Find where the given text appears and provide that cell's center as [X, Y] coordinate. 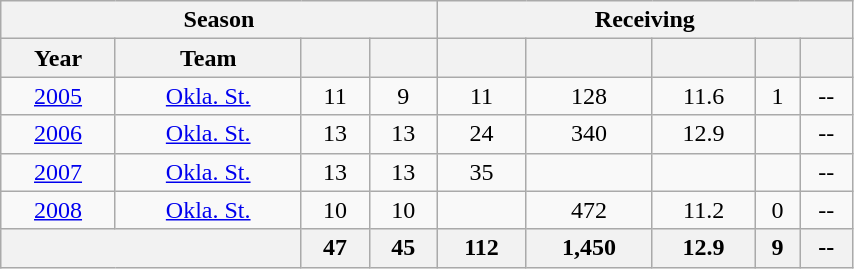
24 [482, 134]
35 [482, 172]
1,450 [589, 248]
340 [589, 134]
47 [335, 248]
45 [403, 248]
Receiving [644, 20]
2006 [58, 134]
2005 [58, 96]
2008 [58, 210]
112 [482, 248]
11.6 [704, 96]
Team [208, 58]
472 [589, 210]
0 [778, 210]
Year [58, 58]
128 [589, 96]
Season [219, 20]
1 [778, 96]
11.2 [704, 210]
2007 [58, 172]
